Pinpoint the cell where the given text exists, returning its (X, Y) midpoint coordinate. 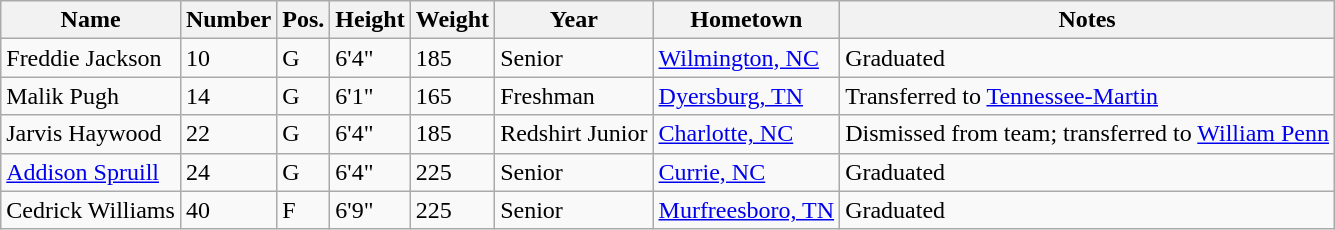
Dismissed from team; transferred to William Penn (1088, 134)
Addison Spruill (91, 172)
6'9" (370, 210)
Freddie Jackson (91, 58)
10 (228, 58)
Malik Pugh (91, 96)
Redshirt Junior (574, 134)
165 (452, 96)
Name (91, 20)
Freshman (574, 96)
Pos. (304, 20)
Year (574, 20)
Murfreesboro, TN (746, 210)
Notes (1088, 20)
Dyersburg, TN (746, 96)
Weight (452, 20)
Height (370, 20)
14 (228, 96)
Charlotte, NC (746, 134)
Wilmington, NC (746, 58)
24 (228, 172)
Cedrick Williams (91, 210)
22 (228, 134)
F (304, 210)
Jarvis Haywood (91, 134)
6'1" (370, 96)
Currie, NC (746, 172)
Hometown (746, 20)
Number (228, 20)
40 (228, 210)
Transferred to Tennessee-Martin (1088, 96)
